Scan for the cell matching the given text and deliver its (X, Y) coordinate at center. 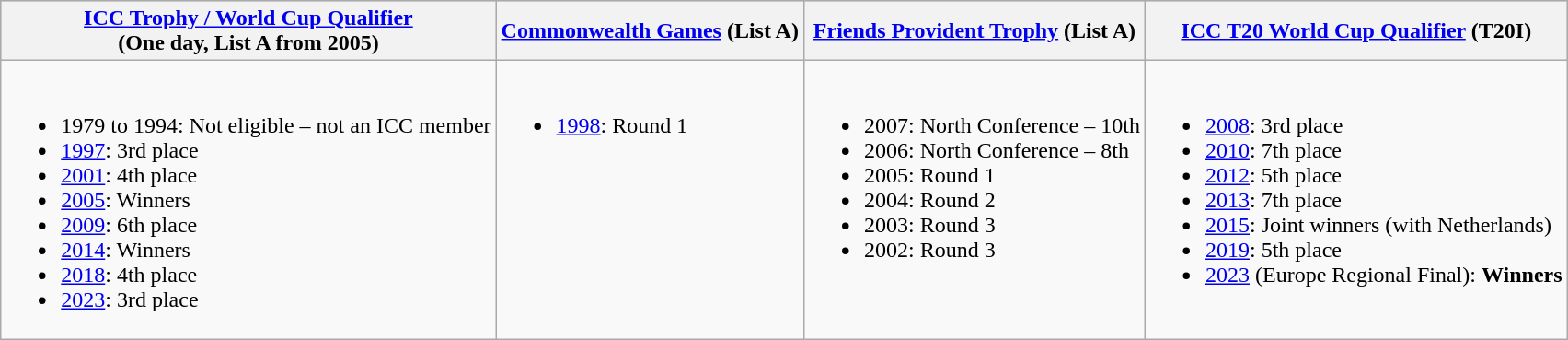
ICC T20 World Cup Qualifier (T20I) (1356, 31)
ICC Trophy / World Cup Qualifier(One day, List A from 2005) (248, 31)
Commonwealth Games (List A) (650, 31)
Friends Provident Trophy (List A) (974, 31)
2007: North Conference – 10th2006: North Conference – 8th2005: Round 12004: Round 22003: Round 32002: Round 3 (974, 200)
1979 to 1994: Not eligible – not an ICC member1997: 3rd place2001: 4th place2005: Winners2009: 6th place2014: Winners2018: 4th place2023: 3rd place (248, 200)
1998: Round 1 (650, 200)
